Pinpoint the cell where the given text exists, returning its [X, Y] midpoint coordinate. 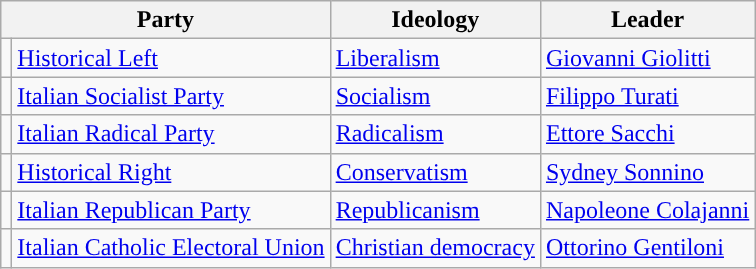
Liberalism [435, 58]
Italian Socialist Party [171, 96]
Ottorino Gentiloni [647, 248]
Giovanni Giolitti [647, 58]
Conservatism [435, 172]
Filippo Turati [647, 96]
Sydney Sonnino [647, 172]
Italian Catholic Electoral Union [171, 248]
Ideology [435, 20]
Italian Radical Party [171, 134]
Socialism [435, 96]
Leader [647, 20]
Napoleone Colajanni [647, 210]
Historical Right [171, 172]
Ettore Sacchi [647, 134]
Historical Left [171, 58]
Radicalism [435, 134]
Italian Republican Party [171, 210]
Party [166, 20]
Republicanism [435, 210]
Christian democracy [435, 248]
